From the cell containing the given text, extract its center point as (X, Y) coordinate. 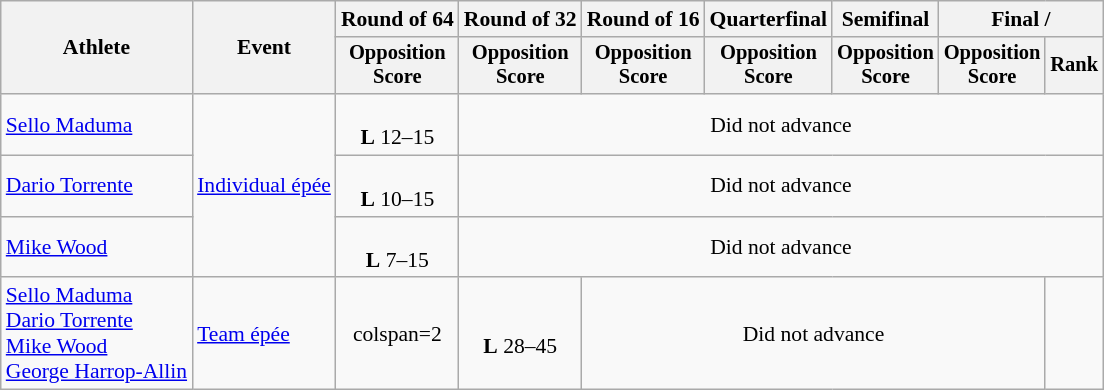
Team épée (264, 334)
colspan=2 (398, 334)
Individual épée (264, 186)
Round of 16 (644, 19)
Semifinal (886, 19)
Dario Torrente (96, 186)
Athlete (96, 48)
L 10–15 (398, 186)
L 7–15 (398, 248)
L 28–45 (520, 334)
Rank (1074, 66)
Round of 64 (398, 19)
L 12–15 (398, 124)
Sello MadumaDario TorrenteMike WoodGeorge Harrop-Allin (96, 334)
Quarterfinal (769, 19)
Event (264, 48)
Sello Maduma (96, 124)
Mike Wood (96, 248)
Round of 32 (520, 19)
Final / (1021, 19)
